Determine the (X, Y) coordinate at the center of the cell enclosing the given text.  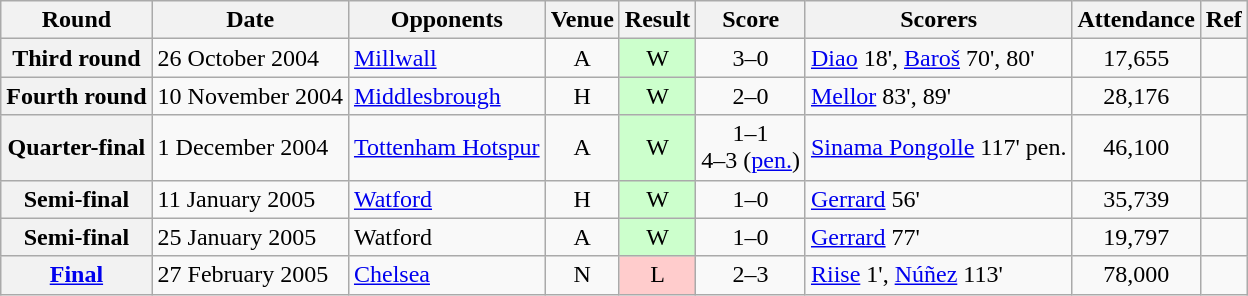
Result (657, 20)
Middlesbrough (446, 96)
Opponents (446, 20)
10 November 2004 (250, 96)
Attendance (1136, 20)
Millwall (446, 58)
Third round (76, 58)
Round (76, 20)
Tottenham Hotspur (446, 148)
28,176 (1136, 96)
L (657, 275)
2–0 (751, 96)
Gerrard 77' (938, 237)
19,797 (1136, 237)
Gerrard 56' (938, 199)
Scorers (938, 20)
Ref (1224, 20)
Final (76, 275)
Sinama Pongolle 117' pen. (938, 148)
11 January 2005 (250, 199)
46,100 (1136, 148)
Diao 18', Baroš 70', 80' (938, 58)
35,739 (1136, 199)
N (582, 275)
2–3 (751, 275)
Venue (582, 20)
Chelsea (446, 275)
78,000 (1136, 275)
Quarter-final (76, 148)
Riise 1', Núñez 113' (938, 275)
17,655 (1136, 58)
Score (751, 20)
26 October 2004 (250, 58)
Date (250, 20)
Mellor 83', 89' (938, 96)
1 December 2004 (250, 148)
Fourth round (76, 96)
1–14–3 (pen.) (751, 148)
3–0 (751, 58)
25 January 2005 (250, 237)
27 February 2005 (250, 275)
